Capture the cell that displays the provided text and extract its [X, Y] central coordinate. 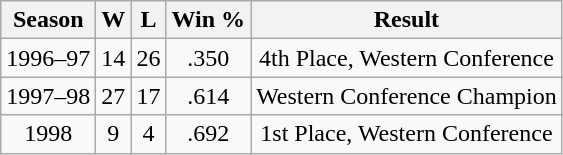
Season [48, 20]
Western Conference Champion [407, 96]
1997–98 [48, 96]
.614 [208, 96]
L [148, 20]
9 [114, 134]
1998 [48, 134]
.692 [208, 134]
4th Place, Western Conference [407, 58]
27 [114, 96]
17 [148, 96]
Win % [208, 20]
1996–97 [48, 58]
26 [148, 58]
14 [114, 58]
W [114, 20]
Result [407, 20]
1st Place, Western Conference [407, 134]
.350 [208, 58]
4 [148, 134]
